Locate the cell with the specified text and output its [X, Y] center coordinate. 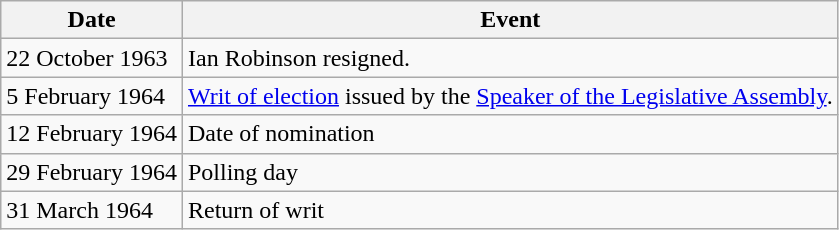
Writ of election issued by the Speaker of the Legislative Assembly. [510, 96]
29 February 1964 [92, 172]
Event [510, 20]
22 October 1963 [92, 58]
Date of nomination [510, 134]
31 March 1964 [92, 210]
Return of writ [510, 210]
12 February 1964 [92, 134]
5 February 1964 [92, 96]
Date [92, 20]
Polling day [510, 172]
Ian Robinson resigned. [510, 58]
